Determine the (x, y) coordinate at the center of the cell enclosing the given text.  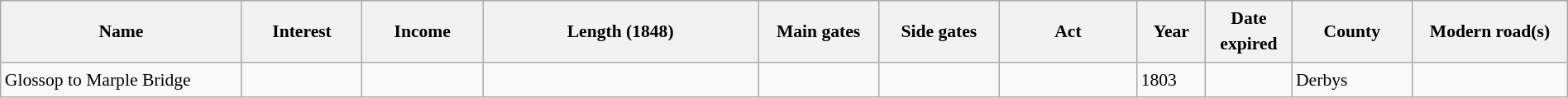
Act (1068, 31)
County (1352, 31)
Side gates (939, 31)
Interest (302, 31)
Name (121, 31)
Income (423, 31)
Derbys (1352, 81)
Glossop to Marple Bridge (121, 81)
Modern road(s) (1490, 31)
Length (1848) (620, 31)
1803 (1171, 81)
Main gates (819, 31)
Date expired (1249, 31)
Year (1171, 31)
